Return the (X, Y) coordinate for the center point of the cell that contains the specified text.  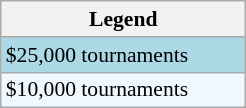
$25,000 tournaments (124, 55)
$10,000 tournaments (124, 90)
Legend (124, 19)
